Identify which cell holds the provided text, then report its [X, Y] central coordinate. 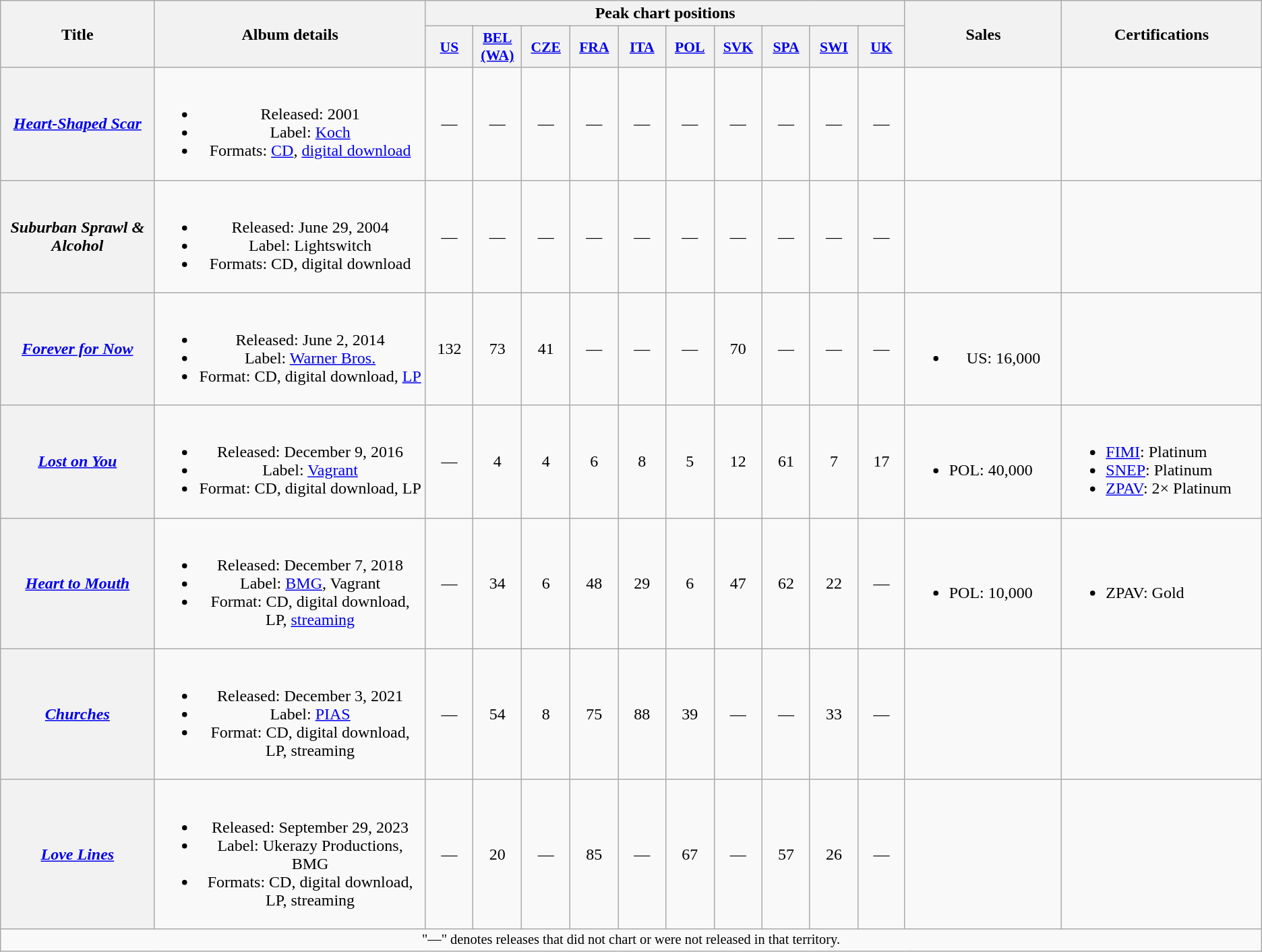
Released: September 29, 2023Label: Ukerazy Productions, BMGFormats: CD, digital download, LP, streaming [290, 854]
88 [642, 714]
SPA [786, 47]
57 [786, 854]
Heart-Shaped Scar [78, 124]
FRA [595, 47]
CZE [546, 47]
67 [690, 854]
29 [642, 583]
POL: 10,000 [983, 583]
Lost on You [78, 461]
47 [738, 583]
62 [786, 583]
12 [738, 461]
17 [882, 461]
Heart to Mouth [78, 583]
75 [595, 714]
132 [449, 349]
Album details [290, 34]
Sales [983, 34]
BEL(WA) [498, 47]
5 [690, 461]
41 [546, 349]
Forever for Now [78, 349]
US [449, 47]
7 [833, 461]
39 [690, 714]
Certifications [1162, 34]
FIMI: PlatinumSNEP: PlatinumZPAV: 2× Platinum [1162, 461]
54 [498, 714]
ZPAV: Gold [1162, 583]
Released: December 9, 2016Label: VagrantFormat: CD, digital download, LP [290, 461]
Peak chart positions [665, 13]
70 [738, 349]
Released: December 3, 2021Label: PIASFormat: CD, digital download, LP, streaming [290, 714]
34 [498, 583]
26 [833, 854]
33 [833, 714]
US: 16,000 [983, 349]
POL: 40,000 [983, 461]
POL [690, 47]
20 [498, 854]
UK [882, 47]
22 [833, 583]
Released: June 29, 2004Label: LightswitchFormats: CD, digital download [290, 236]
Released: 2001Label: KochFormats: CD, digital download [290, 124]
ITA [642, 47]
85 [595, 854]
Released: June 2, 2014Label: Warner Bros.Format: CD, digital download, LP [290, 349]
Suburban Sprawl & Alcohol [78, 236]
Released: December 7, 2018Label: BMG, VagrantFormat: CD, digital download, LP, streaming [290, 583]
Title [78, 34]
"—" denotes releases that did not chart or were not released in that territory. [631, 940]
Churches [78, 714]
Love Lines [78, 854]
SVK [738, 47]
48 [595, 583]
61 [786, 461]
SWI [833, 47]
73 [498, 349]
